Scan for the cell matching the given text and deliver its (X, Y) coordinate at center. 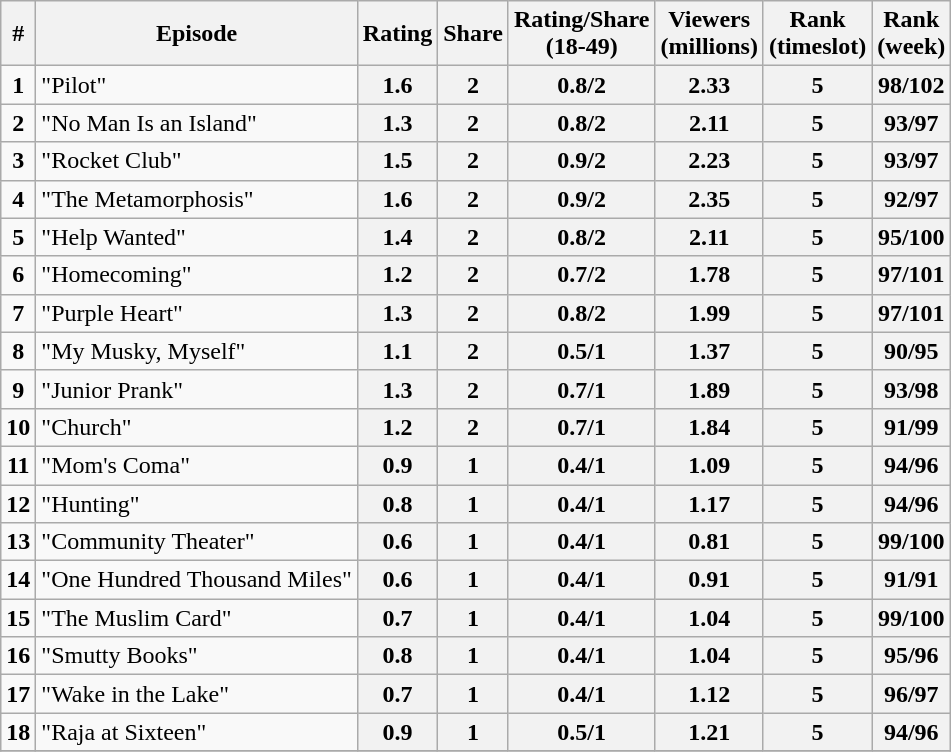
"Rocket Club" (197, 161)
9 (18, 389)
Rating/Share(18-49) (582, 34)
4 (18, 199)
Episode (197, 34)
"One Hundred Thousand Miles" (197, 580)
1.21 (709, 732)
17 (18, 694)
6 (18, 275)
"Church" (197, 427)
98/102 (912, 85)
95/100 (912, 237)
0.81 (709, 542)
"Purple Heart" (197, 313)
96/97 (912, 694)
"Wake in the Lake" (197, 694)
Rating (397, 34)
Rank(timeslot) (817, 34)
"Community Theater" (197, 542)
8 (18, 351)
15 (18, 618)
18 (18, 732)
"The Metamorphosis" (197, 199)
"Hunting" (197, 503)
1.4 (397, 237)
"Smutty Books" (197, 656)
1.99 (709, 313)
# (18, 34)
14 (18, 580)
1.1 (397, 351)
95/96 (912, 656)
"My Musky, Myself" (197, 351)
90/95 (912, 351)
Rank(week) (912, 34)
"Raja at Sixteen" (197, 732)
"Mom's Coma" (197, 465)
1.17 (709, 503)
"The Muslim Card" (197, 618)
10 (18, 427)
2.33 (709, 85)
3 (18, 161)
"Junior Prank" (197, 389)
1.09 (709, 465)
"Homecoming" (197, 275)
"Pilot" (197, 85)
16 (18, 656)
12 (18, 503)
91/99 (912, 427)
2.35 (709, 199)
0.7/2 (582, 275)
Share (474, 34)
1.78 (709, 275)
"Help Wanted" (197, 237)
Viewers(millions) (709, 34)
92/97 (912, 199)
13 (18, 542)
"No Man Is an Island" (197, 123)
1.37 (709, 351)
0.91 (709, 580)
1.89 (709, 389)
93/98 (912, 389)
2.23 (709, 161)
91/91 (912, 580)
1.12 (709, 694)
1.5 (397, 161)
7 (18, 313)
11 (18, 465)
1.84 (709, 427)
